For the text-containing cell, return its midpoint in [X, Y] coordinate format. 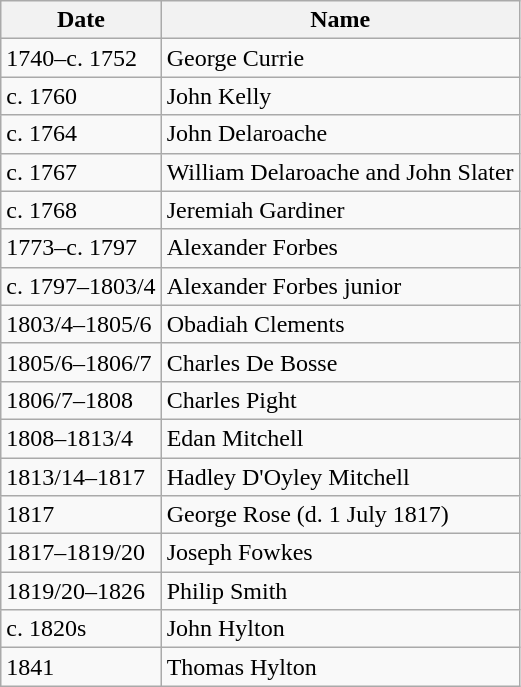
Philip Smith [340, 591]
Name [340, 20]
George Rose (d. 1 July 1817) [340, 515]
Obadiah Clements [340, 324]
c. 1767 [81, 172]
Date [81, 20]
John Delaroache [340, 134]
Charles Pight [340, 400]
1803/4–1805/6 [81, 324]
Alexander Forbes [340, 248]
c. 1760 [81, 96]
1817–1819/20 [81, 553]
1808–1813/4 [81, 438]
Charles De Bosse [340, 362]
1773–c. 1797 [81, 248]
Thomas Hylton [340, 667]
c. 1768 [81, 210]
1805/6–1806/7 [81, 362]
c. 1764 [81, 134]
1841 [81, 667]
1817 [81, 515]
Edan Mitchell [340, 438]
c. 1820s [81, 629]
William Delaroache and John Slater [340, 172]
1813/14–1817 [81, 477]
John Hylton [340, 629]
John Kelly [340, 96]
Joseph Fowkes [340, 553]
Hadley D'Oyley Mitchell [340, 477]
1806/7–1808 [81, 400]
Alexander Forbes junior [340, 286]
Jeremiah Gardiner [340, 210]
1740–c. 1752 [81, 58]
1819/20–1826 [81, 591]
George Currie [340, 58]
c. 1797–1803/4 [81, 286]
